Locate the cell with the specified text and output its (X, Y) center coordinate. 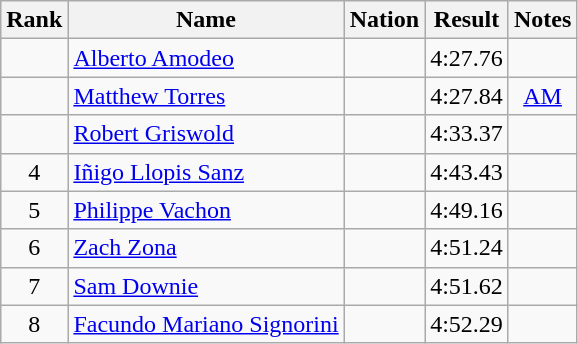
Facundo Mariano Signorini (206, 324)
Zach Zona (206, 248)
4:27.84 (467, 96)
Rank (34, 20)
4:51.24 (467, 248)
8 (34, 324)
Iñigo Llopis Sanz (206, 172)
Nation (384, 20)
4:43.43 (467, 172)
4 (34, 172)
4:49.16 (467, 210)
4:33.37 (467, 134)
Matthew Torres (206, 96)
Name (206, 20)
4:51.62 (467, 286)
AM (542, 96)
Robert Griswold (206, 134)
Sam Downie (206, 286)
Philippe Vachon (206, 210)
6 (34, 248)
Alberto Amodeo (206, 58)
Notes (542, 20)
5 (34, 210)
4:27.76 (467, 58)
Result (467, 20)
4:52.29 (467, 324)
7 (34, 286)
